Scan for the cell matching the given text and deliver its [x, y] coordinate at center. 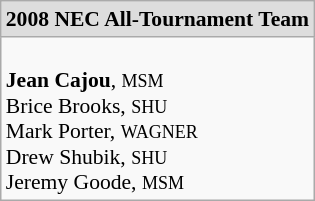
2008 NEC All-Tournament Team [158, 19]
Jean Cajou, MSM Brice Brooks, SHU Mark Porter, WAGNER Drew Shubik, SHU Jeremy Goode, MSM [158, 118]
